Scan for the cell matching the given text and deliver its [X, Y] coordinate at center. 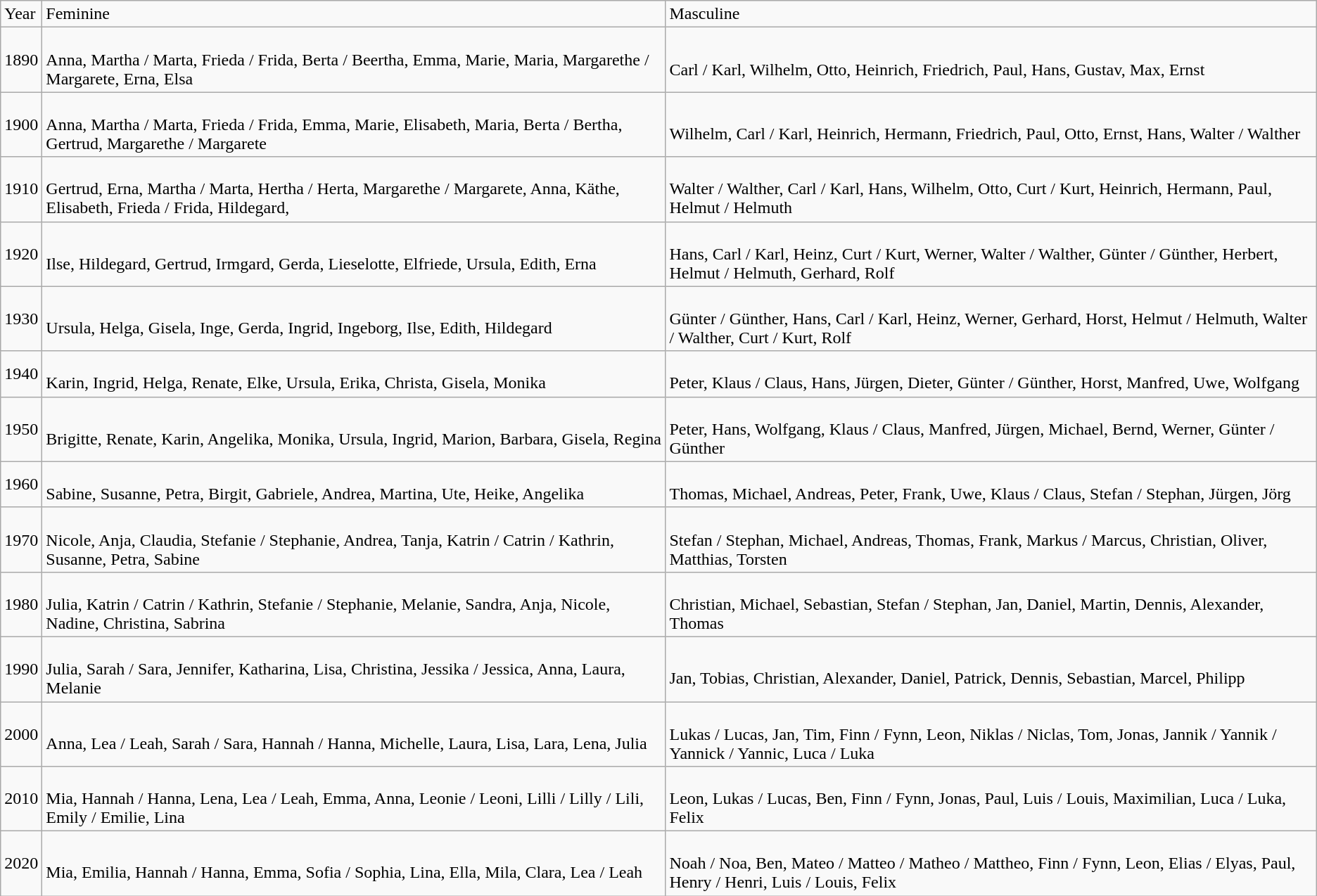
Stefan / Stephan, Michael, Andreas, Thomas, Frank, Markus / Marcus, Christian, Oliver, Matthias, Torsten [991, 539]
Gertrud, Erna, Martha / Marta, Hertha / Herta, Margarethe / Margarete, Anna, Käthe, Elisabeth, Frieda / Frida, Hildegard, [354, 189]
1910 [21, 189]
2000 [21, 734]
Peter, Klaus / Claus, Hans, Jürgen, Dieter, Günter / Günther, Horst, Manfred, Uwe, Wolfgang [991, 374]
Year [21, 14]
Leon, Lukas / Lucas, Ben, Finn / Fynn, Jonas, Paul, Luis / Louis, Maximilian, Luca / Luka, Felix [991, 799]
Walter / Walther, Carl / Karl, Hans, Wilhelm, Otto, Curt / Kurt, Heinrich, Hermann, Paul, Helmut / Helmuth [991, 189]
1980 [21, 604]
1990 [21, 669]
1970 [21, 539]
Peter, Hans, Wolfgang, Klaus / Claus, Manfred, Jürgen, Michael, Bernd, Werner, Günter / Günther [991, 429]
Ilse, Hildegard, Gertrud, Irmgard, Gerda, Lieselotte, Elfriede, Ursula, Edith, Erna [354, 254]
1930 [21, 319]
Ursula, Helga, Gisela, Inge, Gerda, Ingrid, Ingeborg, Ilse, Edith, Hildegard [354, 319]
Mia, Emilia, Hannah / Hanna, Emma, Sofia / Sophia, Lina, Ella, Mila, Clara, Lea / Leah [354, 864]
Julia, Katrin / Catrin / Kathrin, Stefanie / Stephanie, Melanie, Sandra, Anja, Nicole, Nadine, Christina, Sabrina [354, 604]
1960 [21, 484]
Carl / Karl, Wilhelm, Otto, Heinrich, Friedrich, Paul, Hans, Gustav, Max, Ernst [991, 60]
1940 [21, 374]
Julia, Sarah / Sara, Jennifer, Katharina, Lisa, Christina, Jessika / Jessica, Anna, Laura, Melanie [354, 669]
Hans, Carl / Karl, Heinz, Curt / Kurt, Werner, Walter / Walther, Günter / Günther, Herbert, Helmut / Helmuth, Gerhard, Rolf [991, 254]
Anna, Martha / Marta, Frieda / Frida, Emma, Marie, Elisabeth, Maria, Berta / Bertha, Gertrud, Margarethe / Margarete [354, 124]
1920 [21, 254]
Noah / Noa, Ben, Mateo / Matteo / Matheo / Mattheo, Finn / Fynn, Leon, Elias / Elyas, Paul, Henry / Henri, Luis / Louis, Felix [991, 864]
Günter / Günther, Hans, Carl / Karl, Heinz, Werner, Gerhard, Horst, Helmut / Helmuth, Walter / Walther, Curt / Kurt, Rolf [991, 319]
Mia, Hannah / Hanna, Lena, Lea / Leah, Emma, Anna, Leonie / Leoni, Lilli / Lilly / Lili, Emily / Emilie, Lina [354, 799]
2020 [21, 864]
Christian, Michael, Sebastian, Stefan / Stephan, Jan, Daniel, Martin, Dennis, Alexander, Thomas [991, 604]
1890 [21, 60]
Feminine [354, 14]
Wilhelm, Carl / Karl, Heinrich, Hermann, Friedrich, Paul, Otto, Ernst, Hans, Walter / Walther [991, 124]
Jan, Tobias, Christian, Alexander, Daniel, Patrick, Dennis, Sebastian, Marcel, Philipp [991, 669]
1900 [21, 124]
Anna, Lea / Leah, Sarah / Sara, Hannah / Hanna, Michelle, Laura, Lisa, Lara, Lena, Julia [354, 734]
Karin, Ingrid, Helga, Renate, Elke, Ursula, Erika, Christa, Gisela, Monika [354, 374]
Lukas / Lucas, Jan, Tim, Finn / Fynn, Leon, Niklas / Niclas, Tom, Jonas, Jannik / Yannik / Yannick / Yannic, Luca / Luka [991, 734]
1950 [21, 429]
Nicole, Anja, Claudia, Stefanie / Stephanie, Andrea, Tanja, Katrin / Catrin / Kathrin, Susanne, Petra, Sabine [354, 539]
2010 [21, 799]
Sabine, Susanne, Petra, Birgit, Gabriele, Andrea, Martina, Ute, Heike, Angelika [354, 484]
Masculine [991, 14]
Anna, Martha / Marta, Frieda / Frida, Berta / Beertha, Emma, Marie, Maria, Margarethe / Margarete, Erna, Elsa [354, 60]
Brigitte, Renate, Karin, Angelika, Monika, Ursula, Ingrid, Marion, Barbara, Gisela, Regina [354, 429]
Thomas, Michael, Andreas, Peter, Frank, Uwe, Klaus / Claus, Stefan / Stephan, Jürgen, Jörg [991, 484]
